Extract the [x, y] coordinate from the center of the cell holding the provided text.  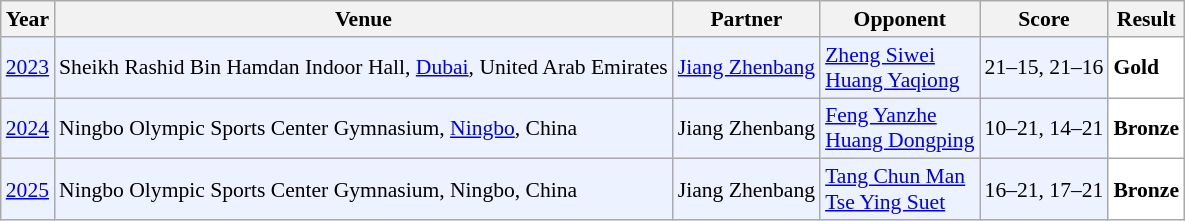
10–21, 14–21 [1044, 128]
Gold [1146, 68]
Score [1044, 19]
Opponent [900, 19]
2024 [28, 128]
Feng Yanzhe Huang Dongping [900, 128]
Tang Chun Man Tse Ying Suet [900, 190]
Year [28, 19]
Result [1146, 19]
Sheikh Rashid Bin Hamdan Indoor Hall, Dubai, United Arab Emirates [364, 68]
Partner [746, 19]
Venue [364, 19]
16–21, 17–21 [1044, 190]
2025 [28, 190]
21–15, 21–16 [1044, 68]
Zheng Siwei Huang Yaqiong [900, 68]
2023 [28, 68]
